Provide the [x, y] coordinate of the cell's center where the given text is located.  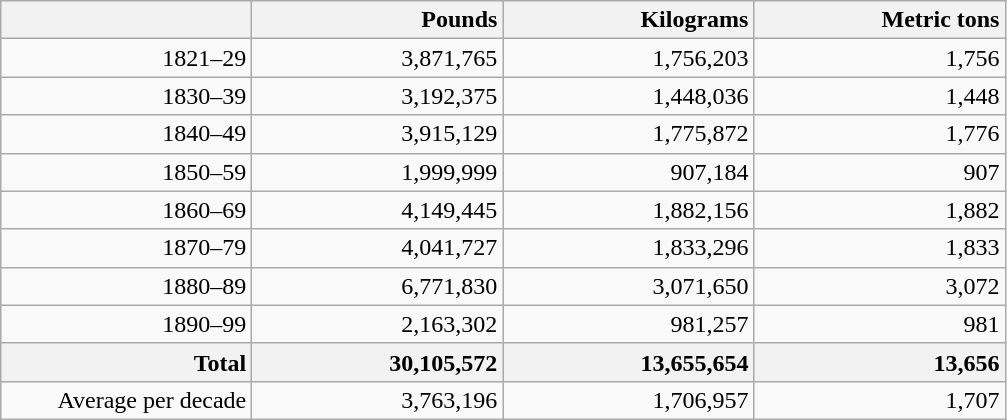
1840–49 [126, 134]
Kilograms [628, 20]
1860–69 [126, 210]
1,999,999 [378, 172]
30,105,572 [378, 362]
1,775,872 [628, 134]
907,184 [628, 172]
4,041,727 [378, 248]
1,706,957 [628, 400]
907 [880, 172]
Pounds [378, 20]
6,771,830 [378, 286]
2,163,302 [378, 324]
4,149,445 [378, 210]
13,655,654 [628, 362]
1850–59 [126, 172]
1,707 [880, 400]
13,656 [880, 362]
1821–29 [126, 58]
1,833 [880, 248]
981,257 [628, 324]
1,448 [880, 96]
1,756 [880, 58]
Average per decade [126, 400]
3,192,375 [378, 96]
1,833,296 [628, 248]
1,882,156 [628, 210]
981 [880, 324]
3,871,765 [378, 58]
3,915,129 [378, 134]
1880–89 [126, 286]
1890–99 [126, 324]
Total [126, 362]
3,071,650 [628, 286]
3,763,196 [378, 400]
3,072 [880, 286]
1830–39 [126, 96]
1,776 [880, 134]
1,756,203 [628, 58]
1870–79 [126, 248]
1,882 [880, 210]
1,448,036 [628, 96]
Metric tons [880, 20]
